Locate the cell with the specified text and output its [x, y] center coordinate. 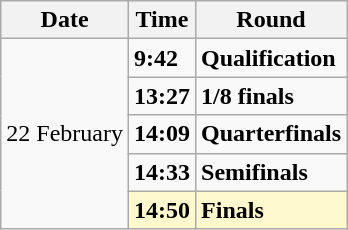
1/8 finals [272, 96]
Qualification [272, 58]
Semifinals [272, 172]
14:50 [162, 210]
14:09 [162, 134]
13:27 [162, 96]
Date [65, 20]
Time [162, 20]
14:33 [162, 172]
Quarterfinals [272, 134]
9:42 [162, 58]
Finals [272, 210]
22 February [65, 134]
Round [272, 20]
